Capture the cell that displays the provided text and extract its [X, Y] central coordinate. 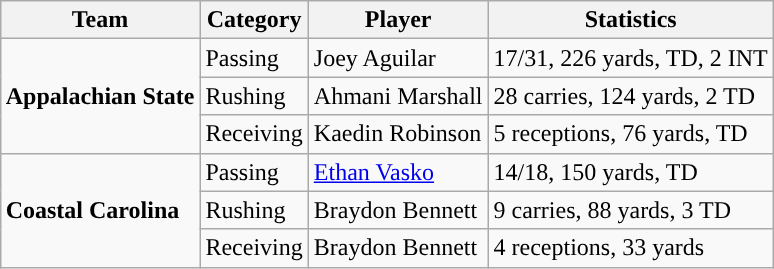
4 receptions, 33 yards [630, 248]
Kaedin Robinson [398, 134]
Player [398, 20]
Statistics [630, 20]
17/31, 226 yards, TD, 2 INT [630, 58]
9 carries, 88 yards, 3 TD [630, 210]
Ethan Vasko [398, 172]
Coastal Carolina [100, 210]
Joey Aguilar [398, 58]
5 receptions, 76 yards, TD [630, 134]
Team [100, 20]
28 carries, 124 yards, 2 TD [630, 96]
Ahmani Marshall [398, 96]
Appalachian State [100, 96]
Category [254, 20]
14/18, 150 yards, TD [630, 172]
